Detect which cell encompasses the target text, then output its (X, Y) center coordinate. 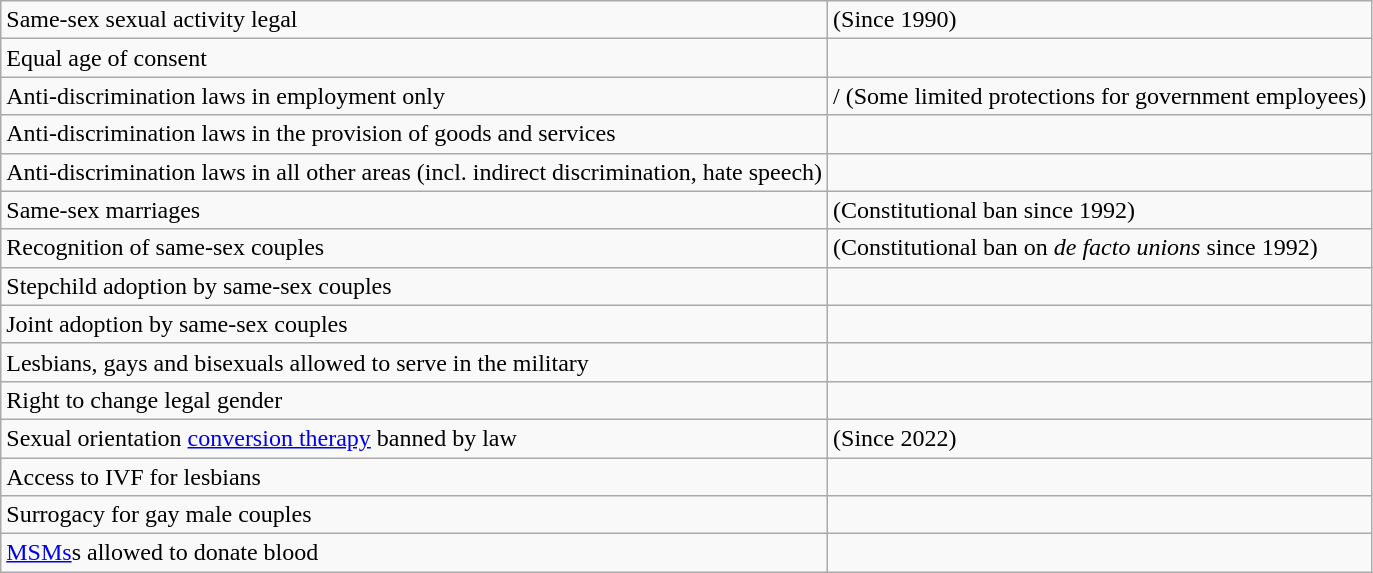
Access to IVF for lesbians (414, 477)
/ (Some limited protections for government employees) (1100, 96)
Joint adoption by same-sex couples (414, 324)
MSMss allowed to donate blood (414, 553)
(Constitutional ban on de facto unions since 1992) (1100, 248)
(Since 2022) (1100, 438)
Lesbians, gays and bisexuals allowed to serve in the military (414, 362)
Right to change legal gender (414, 400)
Surrogacy for gay male couples (414, 515)
Stepchild adoption by same-sex couples (414, 286)
Same-sex marriages (414, 210)
Same-sex sexual activity legal (414, 20)
Anti-discrimination laws in employment only (414, 96)
(Constitutional ban since 1992) (1100, 210)
(Since 1990) (1100, 20)
Sexual orientation conversion therapy banned by law (414, 438)
Anti-discrimination laws in all other areas (incl. indirect discrimination, hate speech) (414, 172)
Recognition of same-sex couples (414, 248)
Anti-discrimination laws in the provision of goods and services (414, 134)
Equal age of consent (414, 58)
